Scan for the cell matching the given text and deliver its [X, Y] coordinate at center. 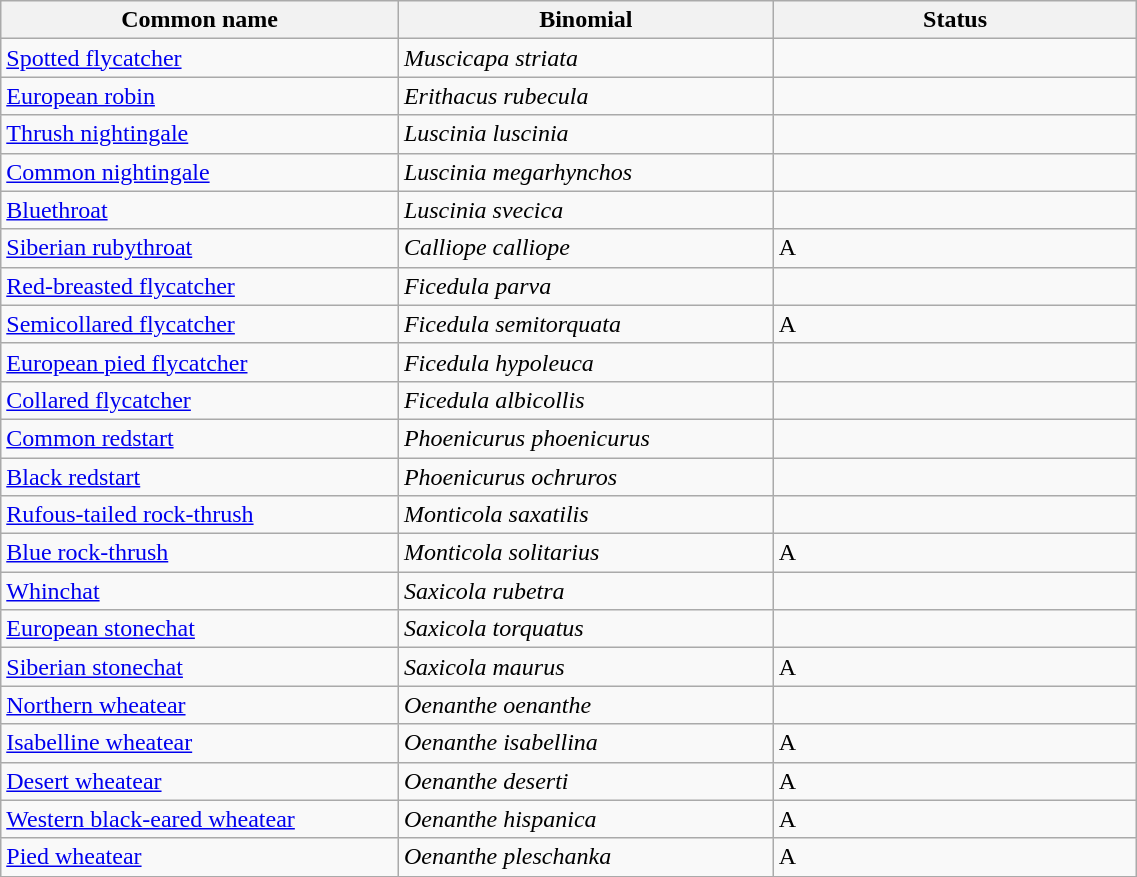
Pied wheatear [200, 857]
Oenanthe pleschanka [586, 857]
Siberian rubythroat [200, 248]
Bluethroat [200, 210]
Saxicola torquatus [586, 629]
Oenanthe deserti [586, 781]
Binomial [586, 20]
Luscinia megarhynchos [586, 172]
European pied flycatcher [200, 362]
Ficedula parva [586, 286]
Whinchat [200, 591]
Black redstart [200, 477]
Monticola solitarius [586, 553]
Common nightingale [200, 172]
Erithacus rubecula [586, 96]
Red-breasted flycatcher [200, 286]
Saxicola rubetra [586, 591]
Phoenicurus phoenicurus [586, 438]
Siberian stonechat [200, 667]
Common name [200, 20]
Monticola saxatilis [586, 515]
Saxicola maurus [586, 667]
Thrush nightingale [200, 134]
European robin [200, 96]
Collared flycatcher [200, 400]
Northern wheatear [200, 705]
Spotted flycatcher [200, 58]
Ficedula semitorquata [586, 324]
Status [955, 20]
Desert wheatear [200, 781]
Ficedula hypoleuca [586, 362]
Muscicapa striata [586, 58]
Oenanthe oenanthe [586, 705]
Luscinia svecica [586, 210]
Luscinia luscinia [586, 134]
Isabelline wheatear [200, 743]
Semicollared flycatcher [200, 324]
Rufous-tailed rock-thrush [200, 515]
Phoenicurus ochruros [586, 477]
Western black-eared wheatear [200, 819]
Ficedula albicollis [586, 400]
Calliope calliope [586, 248]
Common redstart [200, 438]
Oenanthe isabellina [586, 743]
European stonechat [200, 629]
Oenanthe hispanica [586, 819]
Blue rock-thrush [200, 553]
